Locate the cell with the specified text and output its [x, y] center coordinate. 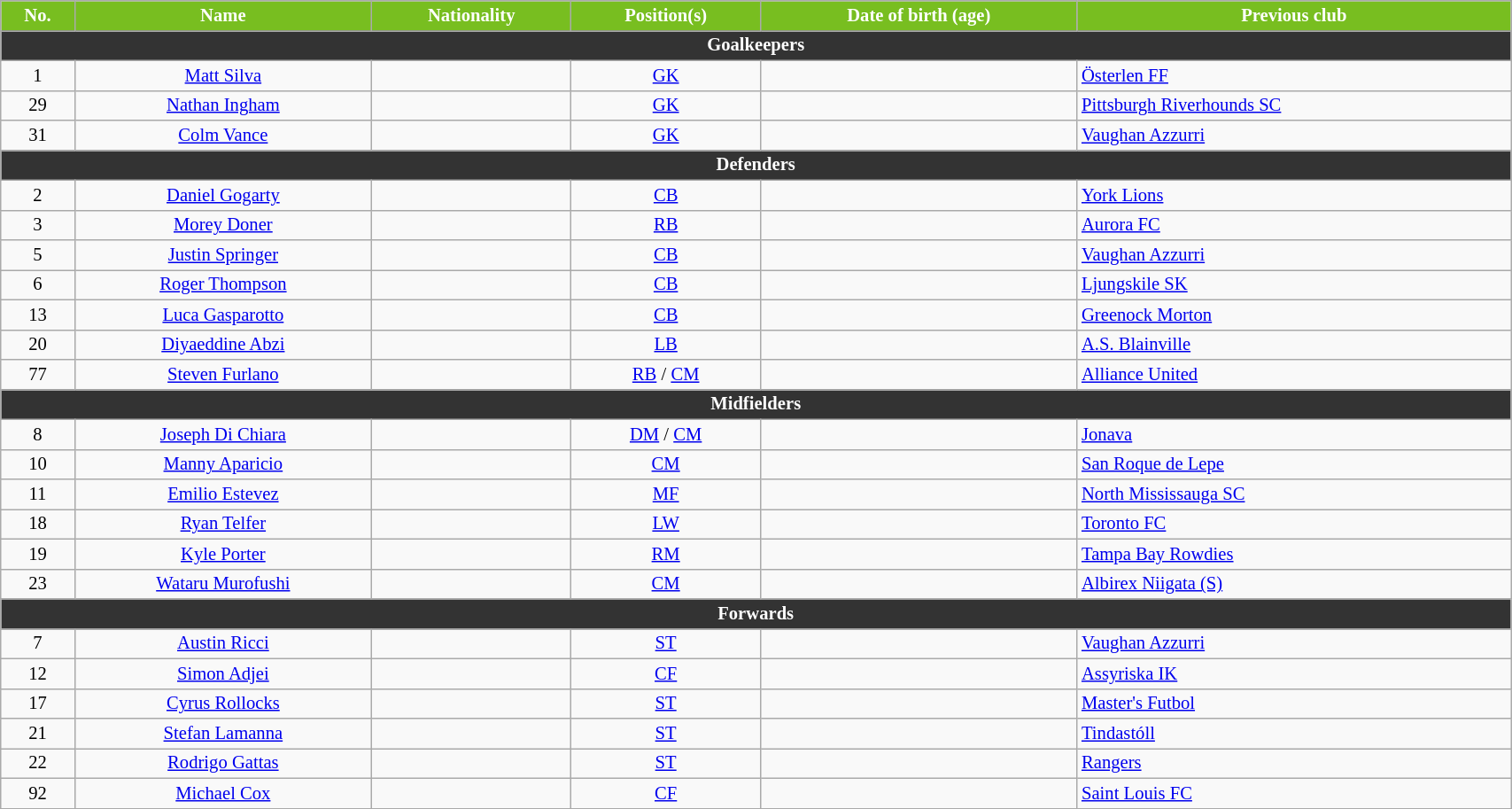
Ljungskile SK [1294, 284]
RM [666, 554]
Cyrus Rollocks [223, 704]
2 [38, 195]
Jonava [1294, 434]
Daniel Gogarty [223, 195]
Name [223, 15]
22 [38, 763]
Toronto FC [1294, 524]
Michael Cox [223, 793]
Goalkeepers [756, 45]
12 [38, 673]
Simon Adjei [223, 673]
No. [38, 15]
Position(s) [666, 15]
Date of birth (age) [919, 15]
Assyriska IK [1294, 673]
Defenders [756, 165]
North Mississauga SC [1294, 494]
Joseph Di Chiara [223, 434]
6 [38, 284]
Master's Futbol [1294, 704]
11 [38, 494]
LB [666, 345]
Kyle Porter [223, 554]
MF [666, 494]
7 [38, 643]
Nathan Ingham [223, 105]
Previous club [1294, 15]
Forwards [756, 614]
Rangers [1294, 763]
Morey Doner [223, 225]
Midfielders [756, 404]
77 [38, 375]
10 [38, 464]
Rodrigo Gattas [223, 763]
Nationality [471, 15]
Tindastóll [1294, 733]
17 [38, 704]
Luca Gasparotto [223, 315]
1 [38, 75]
Austin Ricci [223, 643]
Greenock Morton [1294, 315]
Albirex Niigata (S) [1294, 584]
31 [38, 136]
18 [38, 524]
3 [38, 225]
San Roque de Lepe [1294, 464]
Justin Springer [223, 254]
Pittsburgh Riverhounds SC [1294, 105]
92 [38, 793]
Manny Aparicio [223, 464]
Ryan Telfer [223, 524]
5 [38, 254]
Matt Silva [223, 75]
13 [38, 315]
RB [666, 225]
York Lions [1294, 195]
Emilio Estevez [223, 494]
Wataru Murofushi [223, 584]
A.S. Blainville [1294, 345]
DM / CM [666, 434]
Saint Louis FC [1294, 793]
RB / CM [666, 375]
LW [666, 524]
Alliance United [1294, 375]
20 [38, 345]
29 [38, 105]
Roger Thompson [223, 284]
8 [38, 434]
Steven Furlano [223, 375]
Colm Vance [223, 136]
Stefan Lamanna [223, 733]
21 [38, 733]
Österlen FF [1294, 75]
Diyaeddine Abzi [223, 345]
Tampa Bay Rowdies [1294, 554]
19 [38, 554]
23 [38, 584]
Aurora FC [1294, 225]
